Find where the given text appears and provide that cell's center as (x, y) coordinate. 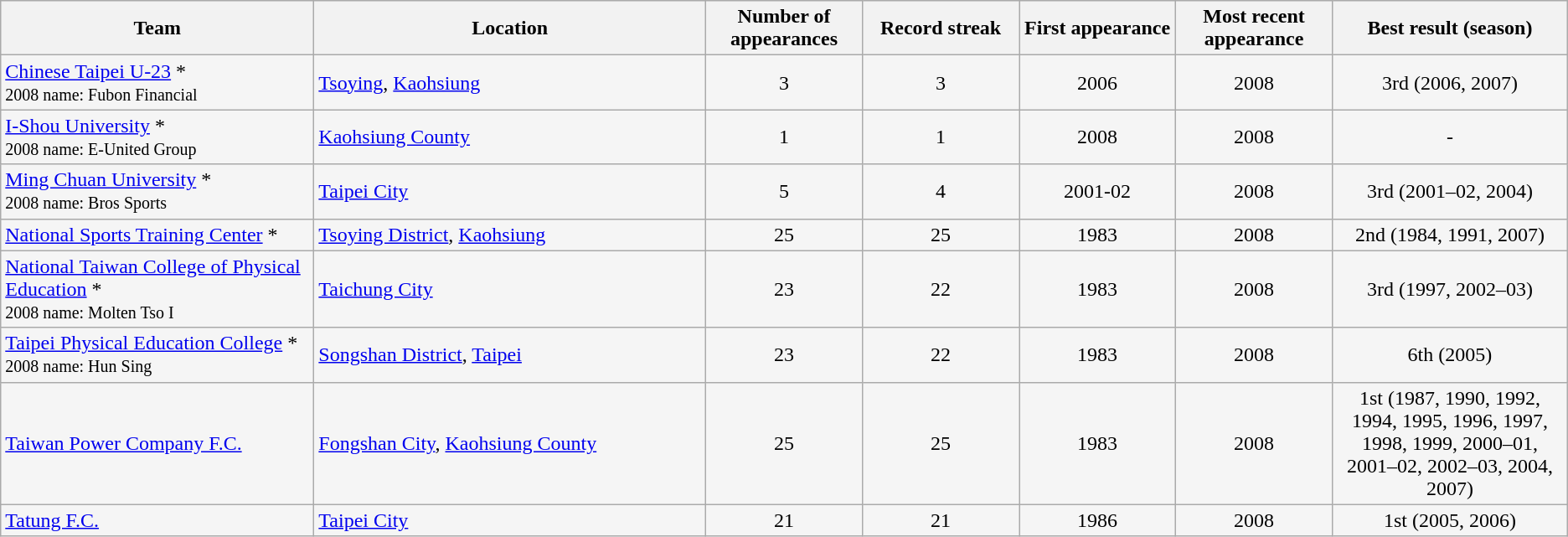
2001-02 (1097, 191)
First appearance (1097, 28)
Most recent appearance (1255, 28)
Kaohsiung County (510, 137)
2006 (1097, 82)
4 (941, 191)
Taichung City (510, 289)
Taipei Physical Education College *2008 name: Hun Sing (157, 355)
Taiwan Power Company F.C. (157, 443)
2nd (1984, 1991, 2007) (1451, 235)
1st (1987, 1990, 1992, 1994, 1995, 1996, 1997, 1998, 1999, 2000–01, 2001–02, 2002–03, 2004, 2007) (1451, 443)
Ming Chuan University *2008 name: Bros Sports (157, 191)
Tsoying, Kaohsiung (510, 82)
Tatung F.C. (157, 520)
I-Shou University *2008 name: E-United Group (157, 137)
Tsoying District, Kaohsiung (510, 235)
3rd (2006, 2007) (1451, 82)
1st (2005, 2006) (1451, 520)
3rd (1997, 2002–03) (1451, 289)
Team (157, 28)
Chinese Taipei U-23 *2008 name: Fubon Financial (157, 82)
3rd (2001–02, 2004) (1451, 191)
5 (784, 191)
National Taiwan College of Physical Education *2008 name: Molten Tso I (157, 289)
Location (510, 28)
Songshan District, Taipei (510, 355)
Record streak (941, 28)
Fongshan City, Kaohsiung County (510, 443)
- (1451, 137)
Best result (season) (1451, 28)
National Sports Training Center * (157, 235)
6th (2005) (1451, 355)
1986 (1097, 520)
Number of appearances (784, 28)
